From the cell containing the given text, extract its center point as [X, Y] coordinate. 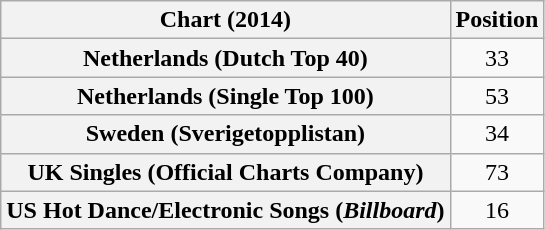
UK Singles (Official Charts Company) [226, 172]
53 [497, 96]
34 [497, 134]
33 [497, 58]
73 [497, 172]
Chart (2014) [226, 20]
Netherlands (Dutch Top 40) [226, 58]
16 [497, 210]
US Hot Dance/Electronic Songs (Billboard) [226, 210]
Position [497, 20]
Sweden (Sverigetopplistan) [226, 134]
Netherlands (Single Top 100) [226, 96]
